Search for the cell housing the specified text and yield its [X, Y] center coordinate. 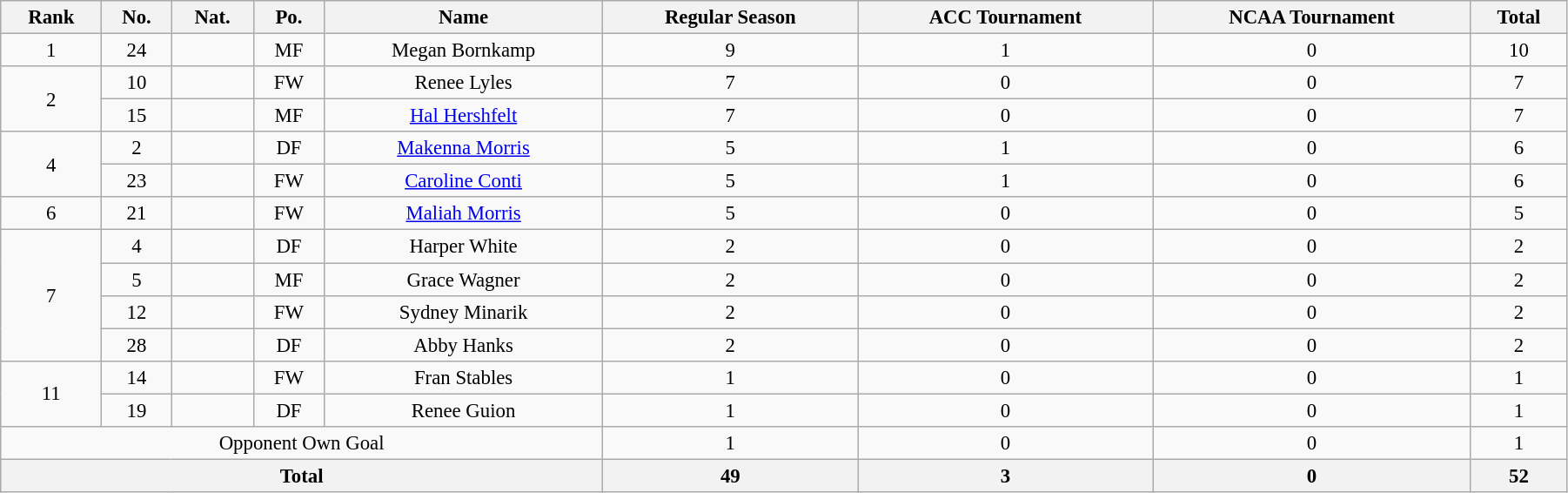
Rank [51, 17]
Megan Bornkamp [464, 51]
Name [464, 17]
28 [137, 345]
Fran Stables [464, 377]
24 [137, 51]
Harper White [464, 246]
11 [51, 394]
Opponent Own Goal [302, 443]
15 [137, 116]
No. [137, 17]
Maliah Morris [464, 213]
Sydney Minarik [464, 312]
Po. [289, 17]
21 [137, 213]
Hal Hershfelt [464, 116]
NCAA Tournament [1311, 17]
Nat. [212, 17]
Caroline Conti [464, 181]
12 [137, 312]
23 [137, 181]
9 [730, 51]
52 [1518, 476]
ACC Tournament [1005, 17]
3 [1005, 476]
49 [730, 476]
Regular Season [730, 17]
Abby Hanks [464, 345]
19 [137, 410]
Grace Wagner [464, 280]
Renee Lyles [464, 83]
Renee Guion [464, 410]
Makenna Morris [464, 148]
14 [137, 377]
